Extract the [x, y] coordinate from the center of the cell holding the provided text.  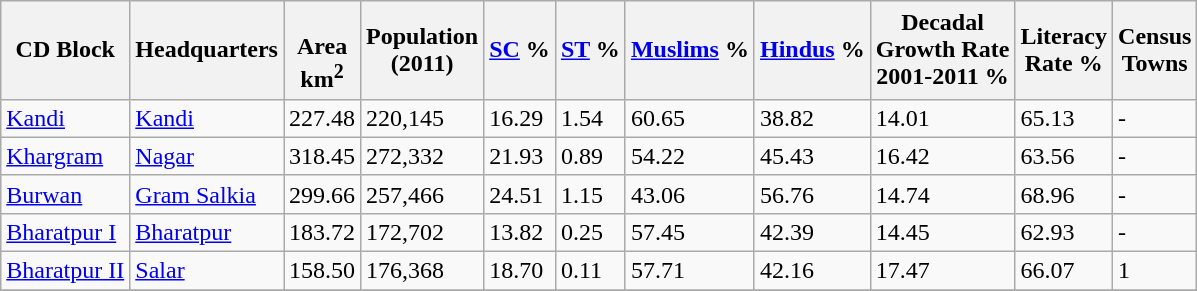
Bharatpur II [66, 271]
272,332 [422, 156]
Burwan [66, 194]
220,145 [422, 118]
16.29 [520, 118]
Areakm2 [322, 50]
Gram Salkia [207, 194]
0.89 [590, 156]
24.51 [520, 194]
1.54 [590, 118]
43.06 [690, 194]
14.74 [942, 194]
Bharatpur [207, 232]
0.25 [590, 232]
318.45 [322, 156]
0.11 [590, 271]
257,466 [422, 194]
Nagar [207, 156]
65.13 [1064, 118]
62.93 [1064, 232]
14.45 [942, 232]
Population(2011) [422, 50]
176,368 [422, 271]
14.01 [942, 118]
60.65 [690, 118]
42.39 [812, 232]
299.66 [322, 194]
Muslims % [690, 50]
227.48 [322, 118]
45.43 [812, 156]
56.76 [812, 194]
Bharatpur I [66, 232]
Salar [207, 271]
18.70 [520, 271]
CensusTowns [1155, 50]
1.15 [590, 194]
Khargram [66, 156]
Hindus % [812, 50]
63.56 [1064, 156]
158.50 [322, 271]
Headquarters [207, 50]
54.22 [690, 156]
17.47 [942, 271]
38.82 [812, 118]
Decadal Growth Rate 2001-2011 % [942, 50]
SC % [520, 50]
66.07 [1064, 271]
CD Block [66, 50]
183.72 [322, 232]
13.82 [520, 232]
57.45 [690, 232]
21.93 [520, 156]
42.16 [812, 271]
57.71 [690, 271]
68.96 [1064, 194]
172,702 [422, 232]
Literacy Rate % [1064, 50]
1 [1155, 271]
ST % [590, 50]
16.42 [942, 156]
